Search for the cell housing the specified text and yield its (X, Y) center coordinate. 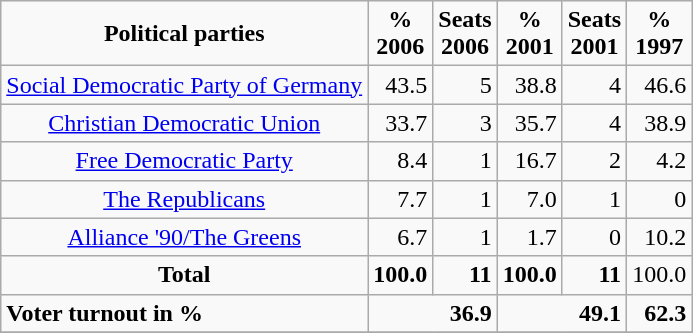
38.9 (660, 123)
8.4 (400, 161)
Social Democratic Party of Germany (184, 85)
The Republicans (184, 199)
33.7 (400, 123)
%2006 (400, 34)
5 (465, 85)
Voter turnout in % (184, 313)
35.7 (530, 123)
2 (594, 161)
46.6 (660, 85)
%2001 (530, 34)
62.3 (660, 313)
16.7 (530, 161)
Seats2006 (465, 34)
38.8 (530, 85)
1.7 (530, 237)
Alliance '90/The Greens (184, 237)
6.7 (400, 237)
Seats2001 (594, 34)
4.2 (660, 161)
%1997 (660, 34)
Total (184, 275)
7.7 (400, 199)
10.2 (660, 237)
Political parties (184, 34)
Free Democratic Party (184, 161)
43.5 (400, 85)
49.1 (562, 313)
Christian Democratic Union (184, 123)
3 (465, 123)
36.9 (432, 313)
7.0 (530, 199)
